Locate the cell with the specified text and output its (X, Y) center coordinate. 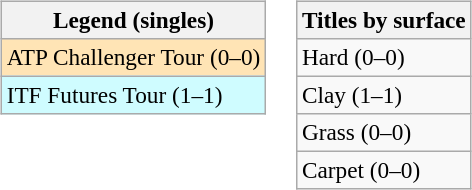
Clay (1–1) (384, 95)
Titles by surface (384, 20)
Legend (singles) (133, 20)
Grass (0–0) (384, 133)
ATP Challenger Tour (0–0) (133, 57)
Carpet (0–0) (384, 171)
ITF Futures Tour (1–1) (133, 95)
Hard (0–0) (384, 57)
